Pinpoint the cell where the given text exists, returning its (X, Y) midpoint coordinate. 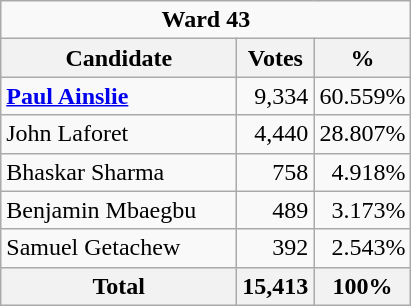
4,440 (276, 134)
2.543% (362, 248)
Benjamin Mbaegbu (119, 210)
Samuel Getachew (119, 248)
Ward 43 (206, 20)
9,334 (276, 96)
John Laforet (119, 134)
392 (276, 248)
60.559% (362, 96)
100% (362, 286)
15,413 (276, 286)
28.807% (362, 134)
758 (276, 172)
Candidate (119, 58)
Total (119, 286)
Bhaskar Sharma (119, 172)
4.918% (362, 172)
% (362, 58)
489 (276, 210)
Paul Ainslie (119, 96)
Votes (276, 58)
3.173% (362, 210)
